From the cell containing the given text, extract its center point as [x, y] coordinate. 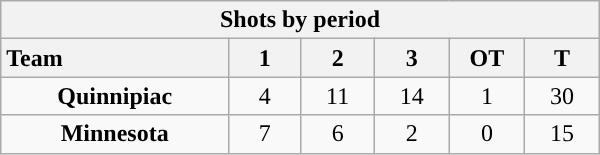
OT [487, 58]
4 [265, 96]
14 [412, 96]
7 [265, 134]
6 [338, 134]
Minnesota [115, 134]
Team [115, 58]
11 [338, 96]
0 [487, 134]
3 [412, 58]
Shots by period [300, 20]
30 [562, 96]
15 [562, 134]
T [562, 58]
Quinnipiac [115, 96]
